Output the (x, y) coordinate of the center of the cell containing the given text.  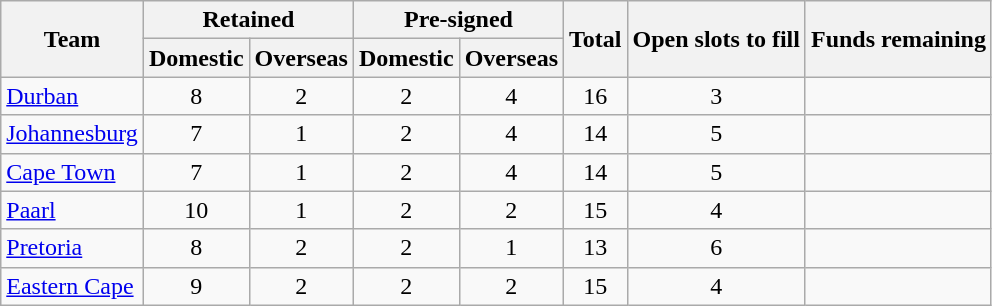
13 (596, 248)
Funds remaining (898, 39)
Retained (248, 20)
Eastern Cape (72, 286)
Pretoria (72, 248)
Open slots to fill (716, 39)
Pre-signed (458, 20)
Durban (72, 96)
6 (716, 248)
Total (596, 39)
3 (716, 96)
10 (196, 210)
Johannesburg (72, 134)
9 (196, 286)
Paarl (72, 210)
16 (596, 96)
Team (72, 39)
Cape Town (72, 172)
